Pinpoint the cell where the given text exists, returning its (x, y) midpoint coordinate. 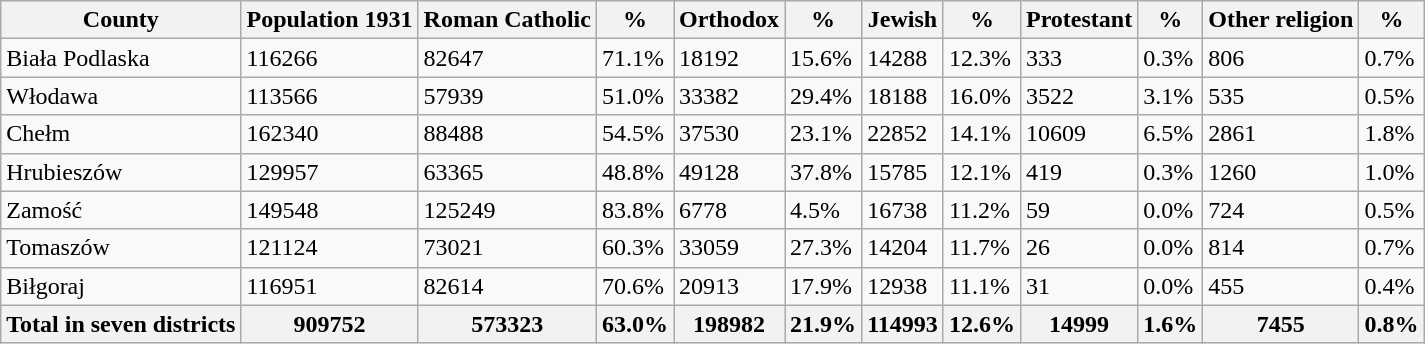
11.1% (982, 286)
12.6% (982, 324)
County (121, 20)
Other religion (1281, 20)
Tomaszów (121, 248)
48.8% (634, 172)
18188 (903, 96)
54.5% (634, 134)
806 (1281, 58)
73021 (507, 248)
33059 (730, 248)
51.0% (634, 96)
419 (1078, 172)
26 (1078, 248)
162340 (330, 134)
11.7% (982, 248)
15.6% (824, 58)
82647 (507, 58)
Protestant (1078, 20)
83.8% (634, 210)
33382 (730, 96)
6778 (730, 210)
60.3% (634, 248)
1.6% (1170, 324)
18192 (730, 58)
149548 (330, 210)
12938 (903, 286)
0.8% (1392, 324)
116266 (330, 58)
63.0% (634, 324)
63365 (507, 172)
129957 (330, 172)
12.3% (982, 58)
0.4% (1392, 286)
909752 (330, 324)
57939 (507, 96)
3.1% (1170, 96)
535 (1281, 96)
6.5% (1170, 134)
37.8% (824, 172)
Population 1931 (330, 20)
20913 (730, 286)
27.3% (824, 248)
70.6% (634, 286)
Włodawa (121, 96)
455 (1281, 286)
1.8% (1392, 134)
113566 (330, 96)
14.1% (982, 134)
Jewish (903, 20)
Biała Podlaska (121, 58)
2861 (1281, 134)
Zamość (121, 210)
16738 (903, 210)
814 (1281, 248)
3522 (1078, 96)
17.9% (824, 286)
Chełm (121, 134)
11.2% (982, 210)
Roman Catholic (507, 20)
14204 (903, 248)
10609 (1078, 134)
125249 (507, 210)
1260 (1281, 172)
Total in seven districts (121, 324)
14999 (1078, 324)
37530 (730, 134)
29.4% (824, 96)
573323 (507, 324)
23.1% (824, 134)
21.9% (824, 324)
333 (1078, 58)
14288 (903, 58)
1.0% (1392, 172)
31 (1078, 286)
Biłgoraj (121, 286)
22852 (903, 134)
198982 (730, 324)
114993 (903, 324)
116951 (330, 286)
16.0% (982, 96)
15785 (903, 172)
12.1% (982, 172)
88488 (507, 134)
121124 (330, 248)
71.1% (634, 58)
82614 (507, 286)
724 (1281, 210)
49128 (730, 172)
7455 (1281, 324)
59 (1078, 210)
Orthodox (730, 20)
Hrubieszów (121, 172)
4.5% (824, 210)
